Return (X, Y) of the center of cell containing provided text 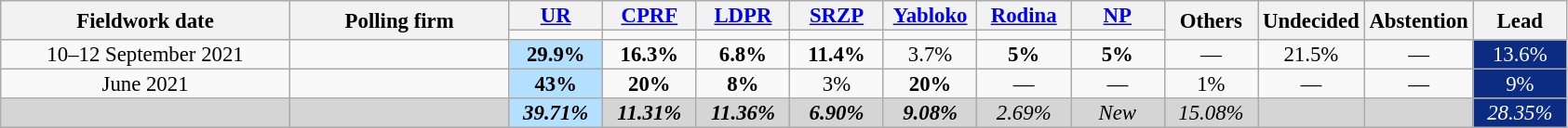
16.3% (650, 55)
21.5% (1311, 55)
SRZP (838, 16)
43% (556, 84)
Polling firm (399, 20)
Rodina (1024, 16)
10–12 September 2021 (145, 55)
UR (556, 16)
NP (1117, 16)
Yabloko (931, 16)
Others (1212, 20)
15.08% (1212, 113)
11.31% (650, 113)
9.08% (931, 113)
June 2021 (145, 84)
8% (743, 84)
3.7% (931, 55)
Lead (1521, 20)
11.4% (838, 55)
29.9% (556, 55)
3% (838, 84)
13.6% (1521, 55)
28.35% (1521, 113)
39.71% (556, 113)
Abstention (1418, 20)
LDPR (743, 16)
1% (1212, 84)
CPRF (650, 16)
Fieldwork date (145, 20)
11.36% (743, 113)
9% (1521, 84)
2.69% (1024, 113)
6.8% (743, 55)
6.90% (838, 113)
Undecided (1311, 20)
New (1117, 113)
